Locate the cell with the specified text and output its [X, Y] center coordinate. 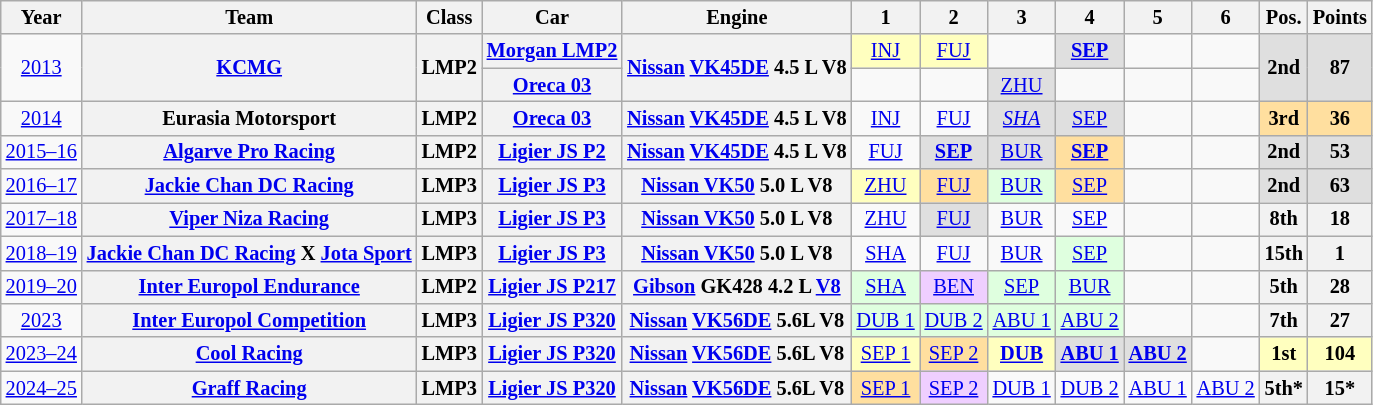
2 [954, 17]
18 [1340, 219]
KCMG [250, 68]
27 [1340, 320]
4 [1090, 17]
2014 [42, 118]
53 [1340, 152]
DUB [1022, 354]
5 [1158, 17]
104 [1340, 354]
Year [42, 17]
Engine [736, 17]
2017–18 [42, 219]
Viper Niza Racing [250, 219]
5th [1284, 287]
3rd [1284, 118]
Jackie Chan DC Racing [250, 186]
2023 [42, 320]
5th* [1284, 388]
Graff Racing [250, 388]
Inter Europol Competition [250, 320]
Morgan LMP2 [552, 51]
2019–20 [42, 287]
36 [1340, 118]
2023–24 [42, 354]
87 [1340, 68]
2015–16 [42, 152]
Inter Europol Endurance [250, 287]
Cool Racing [250, 354]
7th [1284, 320]
28 [1340, 287]
Team [250, 17]
Class [450, 17]
15th [1284, 253]
Jackie Chan DC Racing X Jota Sport [250, 253]
6 [1226, 17]
BEN [954, 287]
Ligier JS P2 [552, 152]
2024–25 [42, 388]
Gibson GK428 4.2 L V8 [736, 287]
2018–19 [42, 253]
8th [1284, 219]
63 [1340, 186]
Algarve Pro Racing [250, 152]
2016–17 [42, 186]
3 [1022, 17]
Eurasia Motorsport [250, 118]
Car [552, 17]
2013 [42, 68]
Ligier JS P217 [552, 287]
1st [1284, 354]
Points [1340, 17]
15* [1340, 388]
Pos. [1284, 17]
